Identify which cell holds the provided text, then report its [x, y] central coordinate. 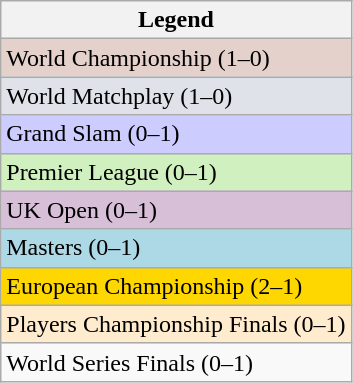
Premier League (0–1) [176, 172]
Legend [176, 20]
World Series Finals (0–1) [176, 362]
World Championship (1–0) [176, 58]
UK Open (0–1) [176, 210]
Masters (0–1) [176, 248]
European Championship (2–1) [176, 286]
World Matchplay (1–0) [176, 96]
Grand Slam (0–1) [176, 134]
Players Championship Finals (0–1) [176, 324]
